Determine the [X, Y] coordinate at the center of the cell enclosing the given text.  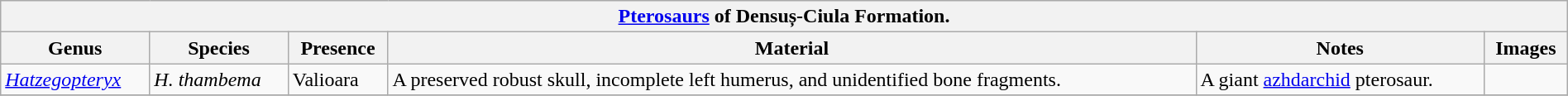
Hatzegopteryx [75, 79]
A preserved robust skull, incomplete left humerus, and unidentified bone fragments. [792, 79]
H. thambema [218, 79]
A giant azhdarchid pterosaur. [1340, 79]
Presence [337, 48]
Pterosaurs of Densuș-Ciula Formation. [784, 17]
Species [218, 48]
Genus [75, 48]
Valioara [337, 79]
Material [792, 48]
Notes [1340, 48]
Images [1527, 48]
